Return the (X, Y) coordinate for the center point of the cell that contains the specified text.  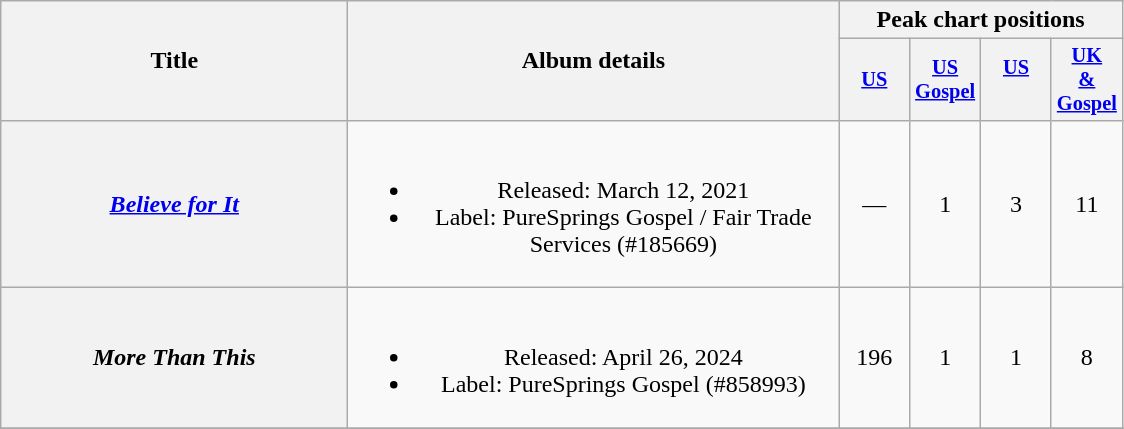
Peak chart positions (980, 20)
UK & Gospel (1086, 80)
196 (874, 358)
More Than This (174, 358)
8 (1086, 358)
— (874, 204)
Album details (594, 61)
Believe for It (174, 204)
3 (1016, 204)
Released: April 26, 2024Label: PureSprings Gospel (#858993) (594, 358)
USGospel (946, 80)
Title (174, 61)
Released: March 12, 2021Label: PureSprings Gospel / Fair Trade Services (#185669) (594, 204)
11 (1086, 204)
